Extract the [X, Y] coordinate from the center of the cell holding the provided text.  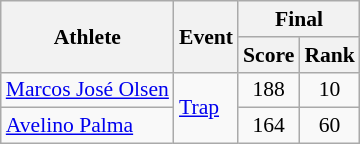
Event [206, 36]
Avelino Palma [88, 126]
188 [268, 90]
Marcos José Olsen [88, 90]
60 [330, 126]
10 [330, 90]
Trap [206, 108]
164 [268, 126]
Final [299, 19]
Score [268, 55]
Athlete [88, 36]
Rank [330, 55]
